Capture the cell that displays the provided text and extract its (x, y) central coordinate. 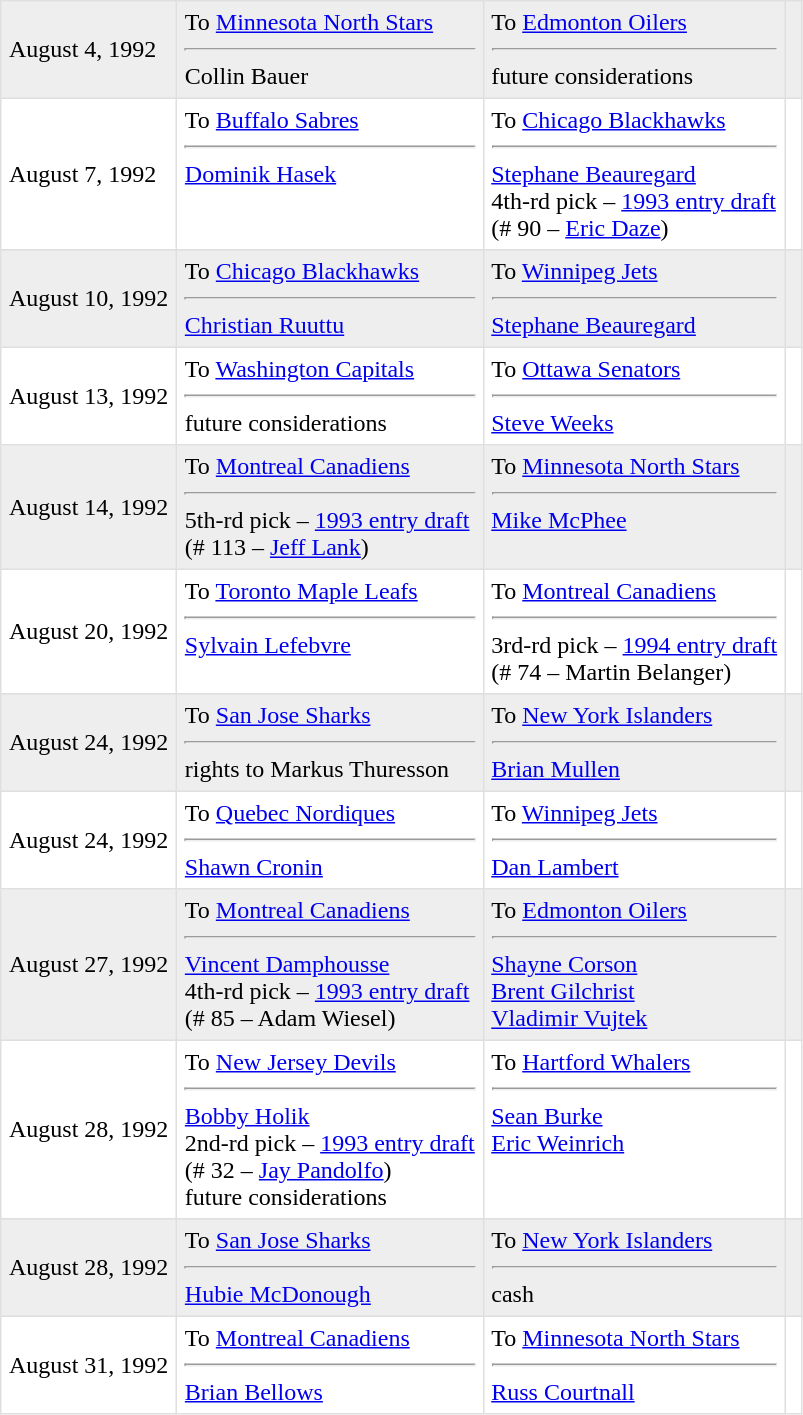
To Hartford WhalersSean BurkeEric Weinrich (634, 1129)
To Montreal Canadiens5th-rd pick – 1993 entry draft(# 113 – Jeff Lank) (330, 507)
August 27, 1992 (89, 965)
To San Jose Sharksrights to Markus Thuresson (330, 743)
August 7, 1992 (89, 174)
To Minnesota North StarsRuss Courtnall (634, 1365)
To Edmonton OilersShayne CorsonBrent GilchristVladimir Vujtek (634, 965)
To Montreal Canadiens3rd-rd pick – 1994 entry draft(# 74 – Martin Belanger) (634, 631)
August 20, 1992 (89, 631)
To Minnesota North StarsCollin Bauer (330, 50)
August 13, 1992 (89, 396)
To New York IslandersBrian Mullen (634, 743)
To Winnipeg JetsDan Lambert (634, 840)
To Montreal CanadiensBrian Bellows (330, 1365)
To Toronto Maple LeafsSylvain Lefebvre (330, 631)
To Edmonton Oilersfuture considerations (634, 50)
August 4, 1992 (89, 50)
August 14, 1992 (89, 507)
To Chicago BlackhawksChristian Ruuttu (330, 299)
To New Jersey DevilsBobby Holik2nd-rd pick – 1993 entry draft(# 32 – Jay Pandolfo)future considerations (330, 1129)
To Chicago BlackhawksStephane Beauregard4th-rd pick – 1993 entry draft(# 90 – Eric Daze) (634, 174)
August 31, 1992 (89, 1365)
To New York Islanderscash (634, 1268)
To Montreal CanadiensVincent Damphousse4th-rd pick – 1993 entry draft(# 85 – Adam Wiesel) (330, 965)
To Washington Capitalsfuture considerations (330, 396)
To Minnesota North StarsMike McPhee (634, 507)
To Quebec NordiquesShawn Cronin (330, 840)
To San Jose SharksHubie McDonough (330, 1268)
To Winnipeg JetsStephane Beauregard (634, 299)
To Ottawa SenatorsSteve Weeks (634, 396)
To Buffalo SabresDominik Hasek (330, 174)
August 10, 1992 (89, 299)
